Search for the cell housing the specified text and yield its (x, y) center coordinate. 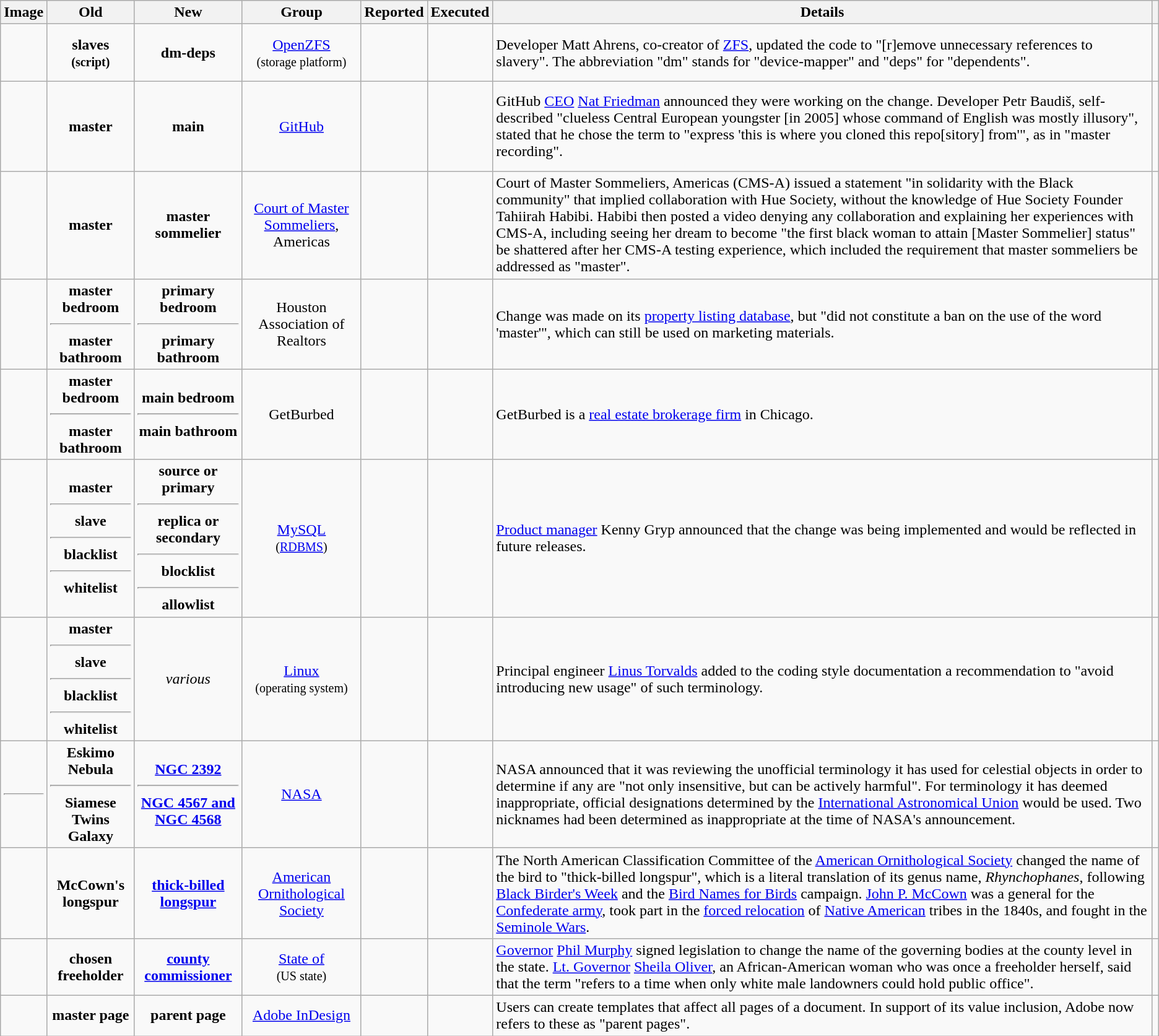
master page (90, 1016)
Product manager Kenny Gryp announced that the change was being implemented and would be reflected in future releases. (822, 538)
Eskimo NebulaSiamese Twins Galaxy (90, 794)
GetBurbed is a real estate brokerage firm in Chicago. (822, 414)
Houston Association of Realtors (302, 324)
main (188, 126)
State of (US state) (302, 967)
Users can create templates that affect all pages of a document. In support of its value inclusion, Adobe now refers to these as "parent pages". (822, 1016)
Linux(operating system) (302, 679)
primary bedroomprimary bathroom (188, 324)
county commissioner (188, 967)
McCown's longspur (90, 893)
slaves(script) (90, 53)
dm-deps (188, 53)
parent page (188, 1016)
NGC 2392NGC 4567 and NGC 4568 (188, 794)
GetBurbed (302, 414)
American Ornithological Society (302, 893)
NASA (302, 794)
Court of Master Sommeliers, Americas (302, 225)
OpenZFS(storage platform) (302, 53)
GitHub (302, 126)
Image (24, 12)
Group (302, 12)
MySQL(RDBMS) (302, 538)
New (188, 12)
various (188, 679)
Reported (394, 12)
main bedroommain bathroom (188, 414)
Principal engineer Linus Torvalds added to the coding style documentation a recommendation to "avoid introducing new usage" of such terminology. (822, 679)
thick-billed longspur (188, 893)
Executed (460, 12)
chosen freeholder (90, 967)
Details (822, 12)
source or primaryreplica or secondaryblocklistallowlist (188, 538)
Adobe InDesign (302, 1016)
master sommelier (188, 225)
Old (90, 12)
